Capture the cell that displays the provided text and extract its [X, Y] central coordinate. 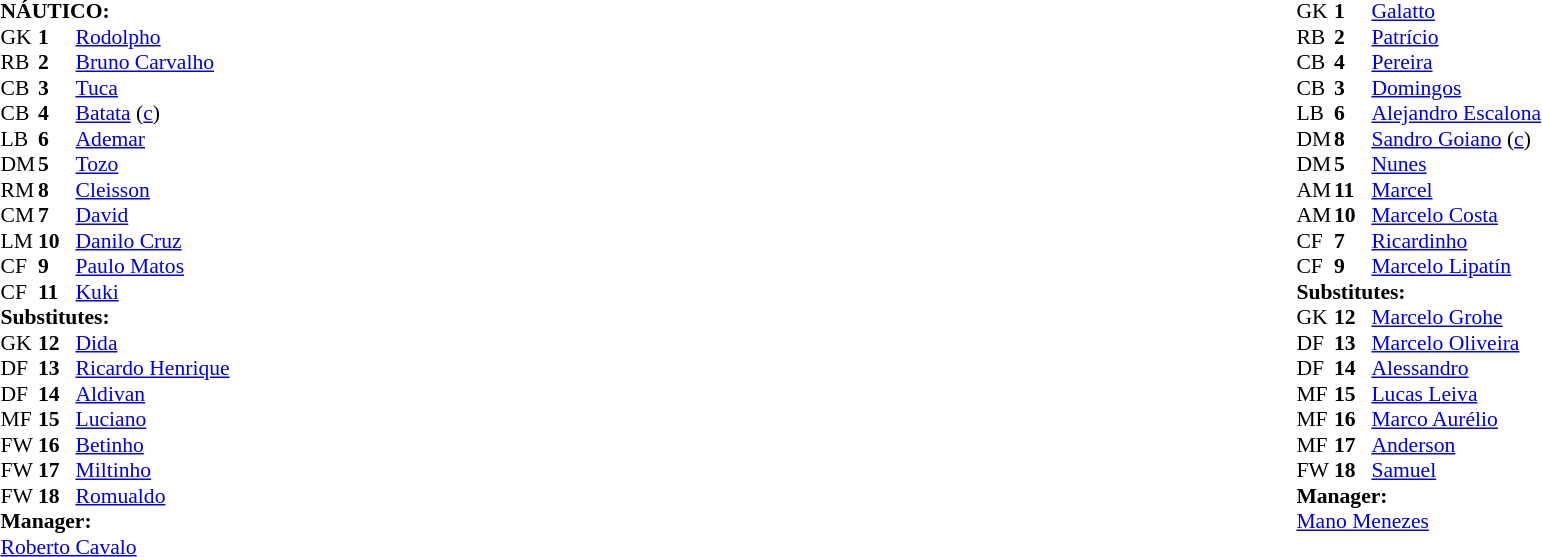
Betinho [153, 445]
Samuel [1456, 471]
Marco Aurélio [1456, 419]
Anderson [1456, 445]
Lucas Leiva [1456, 394]
LM [19, 241]
Marcel [1456, 190]
Alejandro Escalona [1456, 113]
Nunes [1456, 165]
Danilo Cruz [153, 241]
Ricardinho [1456, 241]
Kuki [153, 292]
Tozo [153, 165]
RM [19, 190]
Marcelo Costa [1456, 215]
Romualdo [153, 496]
Aldivan [153, 394]
CM [19, 215]
Domingos [1456, 88]
Paulo Matos [153, 267]
Rodolpho [153, 37]
Marcelo Grohe [1456, 317]
Tuca [153, 88]
Ademar [153, 139]
Alessandro [1456, 369]
Pereira [1456, 63]
Ricardo Henrique [153, 369]
Batata (c) [153, 113]
Cleisson [153, 190]
Luciano [153, 419]
1 [57, 37]
Bruno Carvalho [153, 63]
Marcelo Lipatín [1456, 267]
Patrício [1456, 37]
Miltinho [153, 471]
Dida [153, 343]
Mano Menezes [1418, 521]
David [153, 215]
Marcelo Oliveira [1456, 343]
Sandro Goiano (c) [1456, 139]
